Locate the cell with the specified text and output its [X, Y] center coordinate. 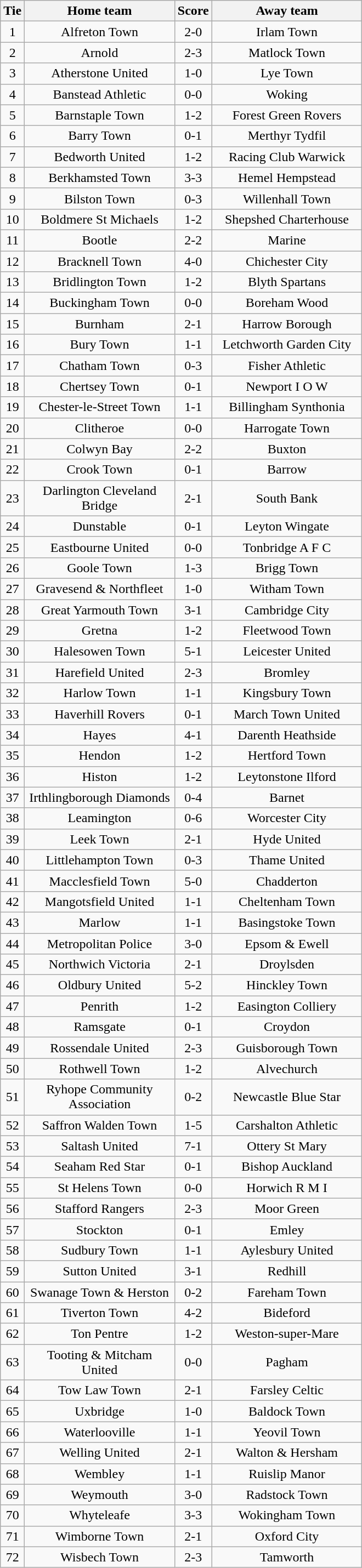
Darenth Heathside [287, 735]
50 [13, 1069]
Buxton [287, 449]
67 [13, 1453]
Dunstable [100, 526]
Eastbourne United [100, 547]
Woking [287, 94]
Chester-le-Street Town [100, 407]
Bedworth United [100, 157]
10 [13, 219]
Carshalton Athletic [287, 1125]
25 [13, 547]
17 [13, 366]
40 [13, 860]
65 [13, 1411]
13 [13, 282]
Darlington Cleveland Bridge [100, 498]
Hertford Town [287, 756]
Uxbridge [100, 1411]
Worcester City [287, 818]
Hinckley Town [287, 985]
Tonbridge A F C [287, 547]
Hyde United [287, 839]
52 [13, 1125]
Bootle [100, 240]
Barnstaple Town [100, 115]
31 [13, 672]
Boldmere St Michaels [100, 219]
Basingstoke Town [287, 922]
45 [13, 965]
18 [13, 386]
9 [13, 198]
Weston-super-Mare [287, 1334]
Fareham Town [287, 1292]
Tiverton Town [100, 1313]
Radstock Town [287, 1495]
61 [13, 1313]
Banstead Athletic [100, 94]
35 [13, 756]
Walton & Hersham [287, 1453]
Yeovil Town [287, 1432]
Blyth Spartans [287, 282]
Alfreton Town [100, 32]
27 [13, 589]
Merthyr Tydfil [287, 136]
19 [13, 407]
38 [13, 818]
Guisborough Town [287, 1048]
Cheltenham Town [287, 902]
20 [13, 428]
Matlock Town [287, 53]
Cambridge City [287, 610]
Wimborne Town [100, 1536]
48 [13, 1027]
66 [13, 1432]
Bury Town [100, 345]
Witham Town [287, 589]
44 [13, 943]
Epsom & Ewell [287, 943]
Letchworth Garden City [287, 345]
Saltash United [100, 1146]
Irthlingborough Diamonds [100, 797]
11 [13, 240]
Croydon [287, 1027]
Leamington [100, 818]
16 [13, 345]
March Town United [287, 714]
49 [13, 1048]
2-0 [193, 32]
69 [13, 1495]
24 [13, 526]
58 [13, 1250]
53 [13, 1146]
41 [13, 881]
Wisbech Town [100, 1557]
Clitheroe [100, 428]
4-0 [193, 261]
Wembley [100, 1474]
Fleetwood Town [287, 631]
29 [13, 631]
6 [13, 136]
5 [13, 115]
56 [13, 1208]
Barnet [287, 797]
Bromley [287, 672]
4 [13, 94]
Metropolitan Police [100, 943]
Bishop Auckland [287, 1167]
Sutton United [100, 1271]
Hendon [100, 756]
Chichester City [287, 261]
Chadderton [287, 881]
0-6 [193, 818]
Bilston Town [100, 198]
Boreham Wood [287, 303]
Pagham [287, 1362]
Droylsden [287, 965]
Welling United [100, 1453]
8 [13, 178]
Shepshed Charterhouse [287, 219]
Bideford [287, 1313]
55 [13, 1188]
Stockton [100, 1229]
Willenhall Town [287, 198]
Leek Town [100, 839]
4-2 [193, 1313]
St Helens Town [100, 1188]
Home team [100, 11]
Emley [287, 1229]
57 [13, 1229]
43 [13, 922]
Billingham Synthonia [287, 407]
Arnold [100, 53]
47 [13, 1006]
46 [13, 985]
Barrow [287, 470]
South Bank [287, 498]
Goole Town [100, 568]
Farsley Celtic [287, 1390]
Halesowen Town [100, 652]
Harrogate Town [287, 428]
Alvechurch [287, 1069]
Haverhill Rovers [100, 714]
2 [13, 53]
Hayes [100, 735]
Away team [287, 11]
Hemel Hempstead [287, 178]
Thame United [287, 860]
Forest Green Rovers [287, 115]
Sudbury Town [100, 1250]
Seaham Red Star [100, 1167]
Leyton Wingate [287, 526]
Swanage Town & Herston [100, 1292]
5-1 [193, 652]
1 [13, 32]
Mangotsfield United [100, 902]
30 [13, 652]
Gravesend & Northfleet [100, 589]
Irlam Town [287, 32]
Saffron Walden Town [100, 1125]
54 [13, 1167]
Tie [13, 11]
Leicester United [287, 652]
Oldbury United [100, 985]
Ramsgate [100, 1027]
59 [13, 1271]
3 [13, 73]
Burnham [100, 324]
Fisher Athletic [287, 366]
33 [13, 714]
63 [13, 1362]
Whyteleafe [100, 1515]
5-2 [193, 985]
Oxford City [287, 1536]
1-3 [193, 568]
64 [13, 1390]
Berkhamsted Town [100, 178]
Horwich R M I [287, 1188]
Northwich Victoria [100, 965]
71 [13, 1536]
Ottery St Mary [287, 1146]
Ton Pentre [100, 1334]
23 [13, 498]
Harefield United [100, 672]
Racing Club Warwick [287, 157]
14 [13, 303]
72 [13, 1557]
Redhill [287, 1271]
Leytonstone Ilford [287, 777]
60 [13, 1292]
Buckingham Town [100, 303]
26 [13, 568]
Atherstone United [100, 73]
Score [193, 11]
34 [13, 735]
Rothwell Town [100, 1069]
36 [13, 777]
Chatham Town [100, 366]
Ryhope Community Association [100, 1097]
Kingsbury Town [287, 693]
Newport I O W [287, 386]
Histon [100, 777]
7 [13, 157]
4-1 [193, 735]
Stafford Rangers [100, 1208]
Penrith [100, 1006]
Brigg Town [287, 568]
70 [13, 1515]
Macclesfield Town [100, 881]
0-4 [193, 797]
Weymouth [100, 1495]
Waterlooville [100, 1432]
15 [13, 324]
Harlow Town [100, 693]
Tooting & Mitcham United [100, 1362]
28 [13, 610]
Wokingham Town [287, 1515]
12 [13, 261]
Ruislip Manor [287, 1474]
Aylesbury United [287, 1250]
Newcastle Blue Star [287, 1097]
Colwyn Bay [100, 449]
Great Yarmouth Town [100, 610]
Tow Law Town [100, 1390]
Harrow Borough [287, 324]
62 [13, 1334]
39 [13, 839]
37 [13, 797]
Bracknell Town [100, 261]
7-1 [193, 1146]
Marine [287, 240]
Bridlington Town [100, 282]
Marlow [100, 922]
5-0 [193, 881]
Lye Town [287, 73]
Tamworth [287, 1557]
Crook Town [100, 470]
Littlehampton Town [100, 860]
42 [13, 902]
Easington Colliery [287, 1006]
1-5 [193, 1125]
Baldock Town [287, 1411]
32 [13, 693]
21 [13, 449]
Rossendale United [100, 1048]
Moor Green [287, 1208]
51 [13, 1097]
Barry Town [100, 136]
22 [13, 470]
Chertsey Town [100, 386]
68 [13, 1474]
Gretna [100, 631]
